Return the (x, y) coordinate for the center point of the cell that contains the specified text.  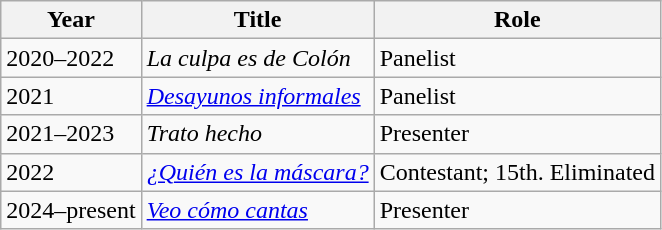
Trato hecho (258, 134)
Role (517, 20)
La culpa es de Colón (258, 58)
Title (258, 20)
2024–present (71, 210)
Contestant; 15th. Eliminated (517, 172)
2021 (71, 96)
2022 (71, 172)
¿Quién es la máscara? (258, 172)
Desayunos informales (258, 96)
Year (71, 20)
Veo cómo cantas (258, 210)
2020–2022 (71, 58)
2021–2023 (71, 134)
